Capture the cell that displays the provided text and extract its (X, Y) central coordinate. 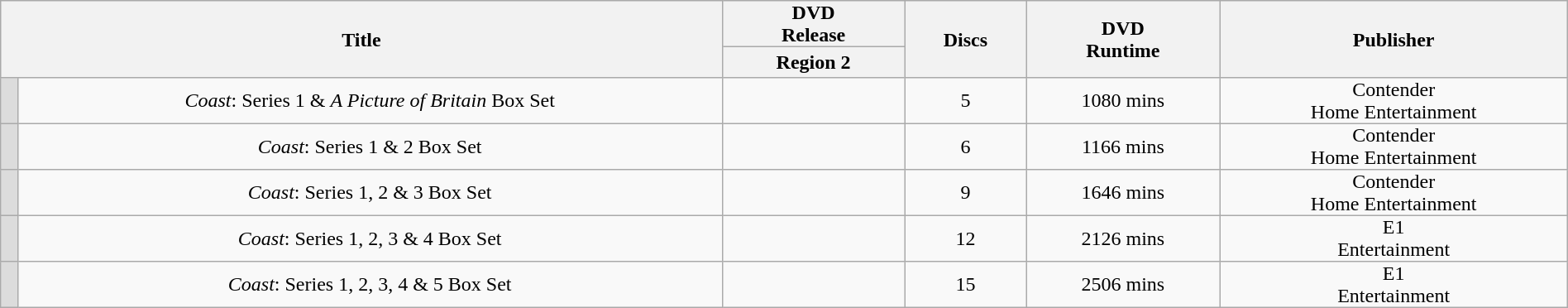
2126 mins (1123, 239)
9 (965, 193)
Coast: Series 1, 2 & 3 Box Set (370, 193)
Publisher (1394, 40)
1166 mins (1123, 147)
DVDRelease (814, 24)
5 (965, 101)
Title (361, 40)
12 (965, 239)
2506 mins (1123, 285)
Region 2 (814, 62)
Coast: Series 1, 2, 3 & 4 Box Set (370, 239)
DVDRuntime (1123, 40)
Coast: Series 1 & A Picture of Britain Box Set (370, 101)
1646 mins (1123, 193)
Coast: Series 1 & 2 Box Set (370, 147)
1080 mins (1123, 101)
6 (965, 147)
Discs (965, 40)
15 (965, 285)
Coast: Series 1, 2, 3, 4 & 5 Box Set (370, 285)
